Determine the (X, Y) coordinate at the center of the cell enclosing the given text.  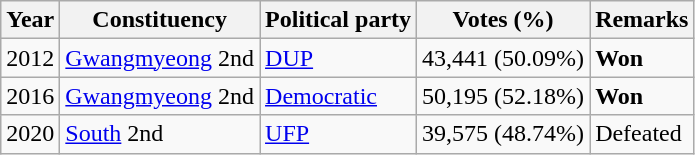
Remarks (642, 20)
Defeated (642, 134)
2016 (30, 96)
Year (30, 20)
UFP (338, 134)
South 2nd (160, 134)
Votes (%) (504, 20)
Democratic (338, 96)
2020 (30, 134)
50,195 (52.18%) (504, 96)
43,441 (50.09%) (504, 58)
DUP (338, 58)
Political party (338, 20)
39,575 (48.74%) (504, 134)
Constituency (160, 20)
2012 (30, 58)
